Capture the cell that displays the provided text and extract its (x, y) central coordinate. 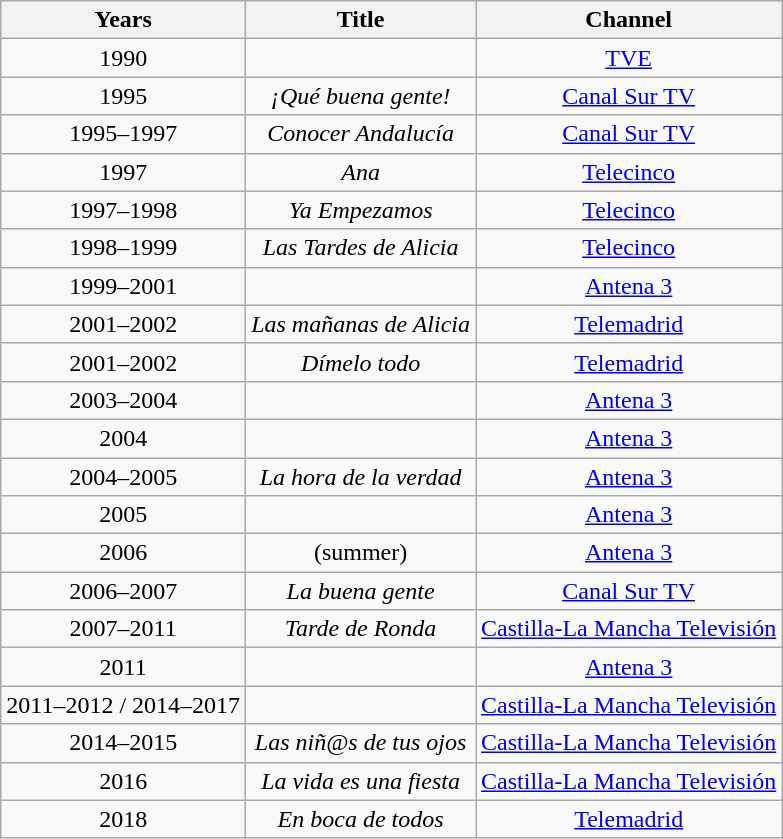
Title (361, 20)
2016 (124, 781)
2018 (124, 819)
Conocer Andalucía (361, 134)
TVE (629, 58)
2004–2005 (124, 477)
Years (124, 20)
2005 (124, 515)
2006 (124, 553)
Las niñ@s de tus ojos (361, 743)
Ana (361, 172)
Ya Empezamos (361, 210)
Las mañanas de Alicia (361, 324)
¡Qué buena gente! (361, 96)
La hora de la verdad (361, 477)
2014–2015 (124, 743)
1990 (124, 58)
En boca de todos (361, 819)
Las Tardes de Alicia (361, 248)
1995–1997 (124, 134)
Tarde de Ronda (361, 629)
1995 (124, 96)
1997–1998 (124, 210)
(summer) (361, 553)
2011–2012 / 2014–2017 (124, 705)
Dímelo todo (361, 362)
2007–2011 (124, 629)
2003–2004 (124, 400)
2011 (124, 667)
1998–1999 (124, 248)
1997 (124, 172)
La vida es una fiesta (361, 781)
2006–2007 (124, 591)
Channel (629, 20)
1999–2001 (124, 286)
La buena gente (361, 591)
2004 (124, 438)
